Detect which cell encompasses the target text, then output its (x, y) center coordinate. 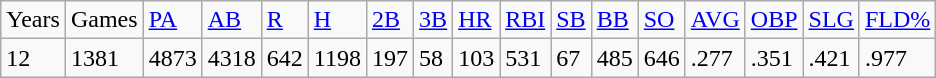
SLG (831, 20)
PA (172, 20)
RBI (526, 20)
67 (571, 58)
646 (662, 58)
4318 (232, 58)
485 (614, 58)
.351 (774, 58)
SO (662, 20)
.277 (715, 58)
H (337, 20)
642 (284, 58)
531 (526, 58)
1381 (104, 58)
.977 (897, 58)
58 (434, 58)
HR (476, 20)
SB (571, 20)
1198 (337, 58)
2B (390, 20)
AB (232, 20)
AVG (715, 20)
BB (614, 20)
12 (34, 58)
Games (104, 20)
FLD% (897, 20)
.421 (831, 58)
R (284, 20)
3B (434, 20)
103 (476, 58)
4873 (172, 58)
Years (34, 20)
OBP (774, 20)
197 (390, 58)
